Search for the cell housing the specified text and yield its (x, y) center coordinate. 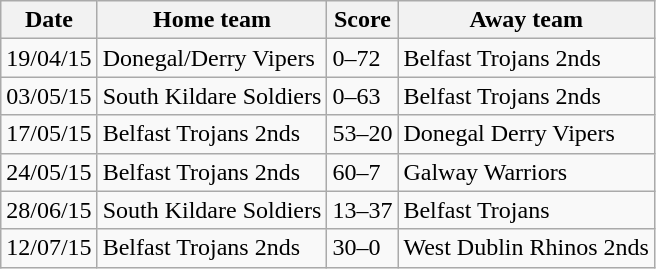
53–20 (362, 134)
12/07/15 (49, 248)
Donegal Derry Vipers (526, 134)
17/05/15 (49, 134)
13–37 (362, 210)
0–72 (362, 58)
Home team (212, 20)
60–7 (362, 172)
Donegal/Derry Vipers (212, 58)
West Dublin Rhinos 2nds (526, 248)
24/05/15 (49, 172)
0–63 (362, 96)
Belfast Trojans (526, 210)
Date (49, 20)
Score (362, 20)
28/06/15 (49, 210)
30–0 (362, 248)
03/05/15 (49, 96)
19/04/15 (49, 58)
Galway Warriors (526, 172)
Away team (526, 20)
